Extract the (x, y) coordinate from the center of the cell holding the provided text.  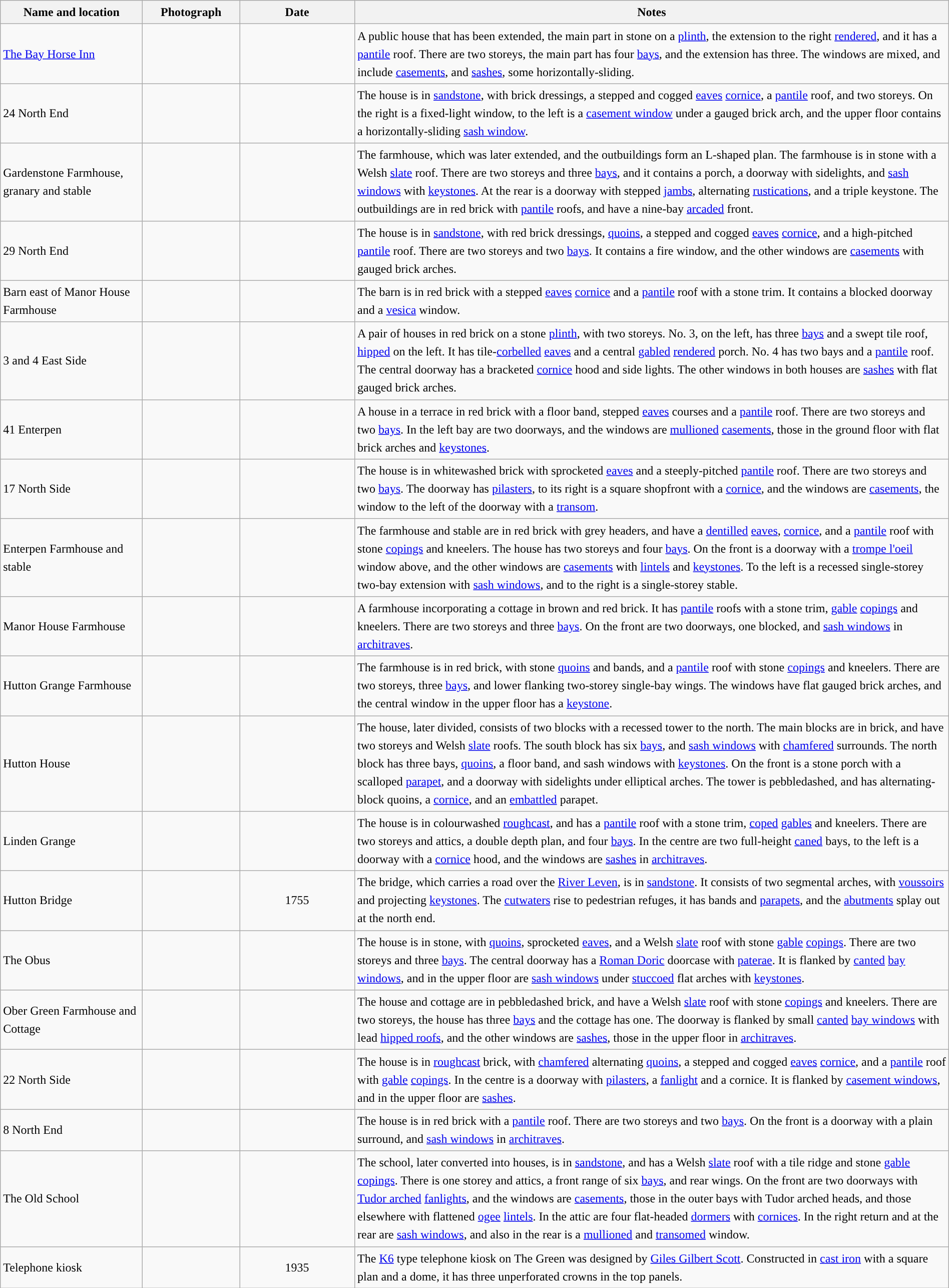
Photograph (191, 12)
Gardenstone Farmhouse, granary and stable (72, 182)
1755 (297, 901)
The Old School (72, 1198)
1935 (297, 1267)
17 North Side (72, 489)
Notes (652, 12)
The Obus (72, 960)
Hutton House (72, 764)
Barn east of Manor House Farmhouse (72, 301)
Ober Green Farmhouse and Cottage (72, 1020)
Hutton Grange Farmhouse (72, 686)
29 North End (72, 250)
Name and location (72, 12)
3 and 4 East Side (72, 360)
The barn is in red brick with a stepped eaves cornice and a pantile roof with a stone trim. It contains a blocked doorway and a vesica window. (652, 301)
Enterpen Farmhouse and stable (72, 558)
Linden Grange (72, 841)
22 North Side (72, 1079)
8 North End (72, 1130)
The Bay Horse Inn (72, 54)
41 Enterpen (72, 430)
Manor House Farmhouse (72, 626)
Date (297, 12)
Telephone kiosk (72, 1267)
24 North End (72, 113)
Hutton Bridge (72, 901)
